Search for the cell housing the specified text and yield its (X, Y) center coordinate. 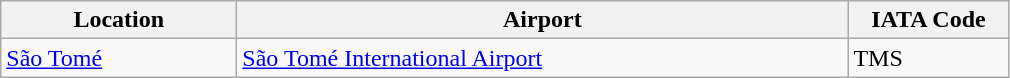
IATA Code (928, 20)
São Tomé (119, 58)
Location (119, 20)
São Tomé International Airport (542, 58)
Airport (542, 20)
TMS (928, 58)
